Output the (x, y) coordinate of the center of the cell containing the given text.  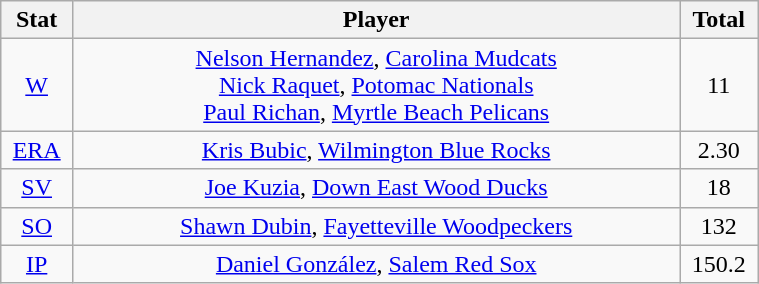
Stat (37, 20)
Total (719, 20)
SO (37, 226)
IP (37, 264)
Nelson Hernandez, Carolina Mudcats Nick Raquet, Potomac Nationals Paul Richan, Myrtle Beach Pelicans (376, 85)
Kris Bubic, Wilmington Blue Rocks (376, 150)
Daniel González, Salem Red Sox (376, 264)
ERA (37, 150)
132 (719, 226)
2.30 (719, 150)
Joe Kuzia, Down East Wood Ducks (376, 188)
Player (376, 20)
150.2 (719, 264)
18 (719, 188)
SV (37, 188)
W (37, 85)
Shawn Dubin, Fayetteville Woodpeckers (376, 226)
11 (719, 85)
